Identify which cell holds the provided text, then report its (x, y) central coordinate. 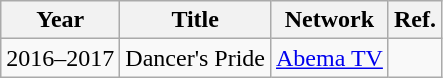
Network (329, 20)
Abema TV (329, 58)
2016–2017 (60, 58)
Title (196, 20)
Ref. (414, 20)
Year (60, 20)
Dancer's Pride (196, 58)
